Output the [x, y] coordinate of the center of the cell containing the given text.  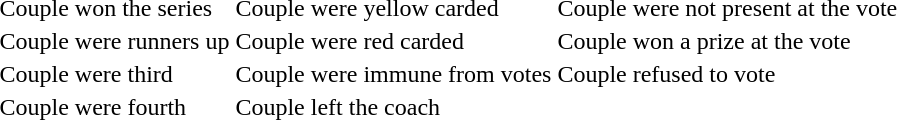
Couple were red carded [394, 41]
Couple were immune from votes [394, 74]
